Identify which cell holds the provided text, then report its (x, y) central coordinate. 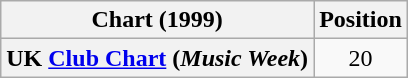
Chart (1999) (158, 20)
20 (361, 58)
Position (361, 20)
UK Club Chart (Music Week) (158, 58)
